Detect which cell encompasses the target text, then output its [x, y] center coordinate. 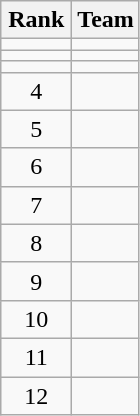
9 [36, 281]
10 [36, 319]
5 [36, 129]
7 [36, 205]
12 [36, 395]
8 [36, 243]
6 [36, 167]
Team [106, 20]
11 [36, 357]
Rank [36, 20]
4 [36, 91]
